Determine the [X, Y] coordinate at the center of the cell enclosing the given text.  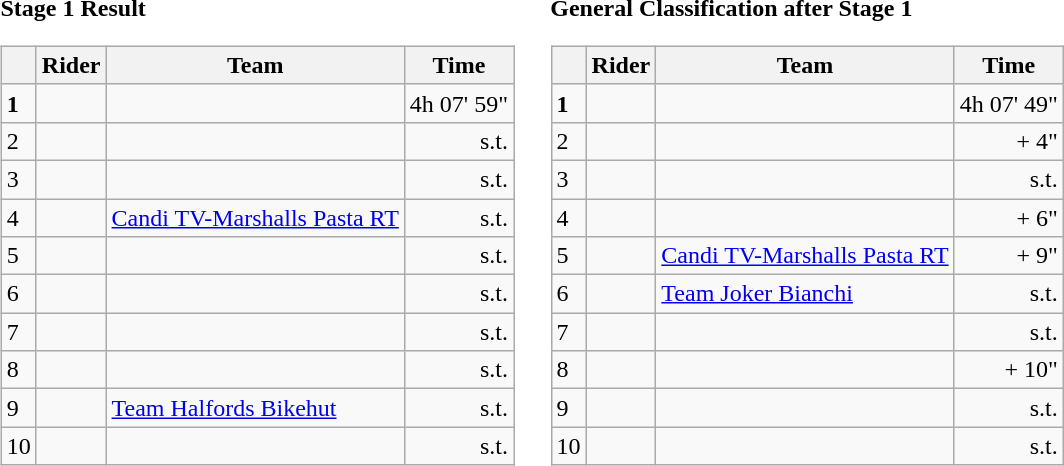
4h 07' 49" [1008, 103]
+ 9" [1008, 256]
+ 10" [1008, 370]
Team Halfords Bikehut [255, 408]
4h 07' 59" [458, 103]
+ 4" [1008, 141]
+ 6" [1008, 217]
Team Joker Bianchi [805, 294]
